Pinpoint the cell where the given text exists, returning its (X, Y) midpoint coordinate. 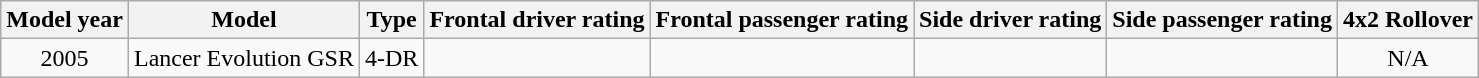
Lancer Evolution GSR (244, 58)
Side passenger rating (1222, 20)
Type (391, 20)
Side driver rating (1010, 20)
4-DR (391, 58)
Model (244, 20)
Frontal passenger rating (782, 20)
2005 (65, 58)
Model year (65, 20)
N/A (1408, 58)
4x2 Rollover (1408, 20)
Frontal driver rating (537, 20)
